For the text-containing cell, return its midpoint in (x, y) coordinate format. 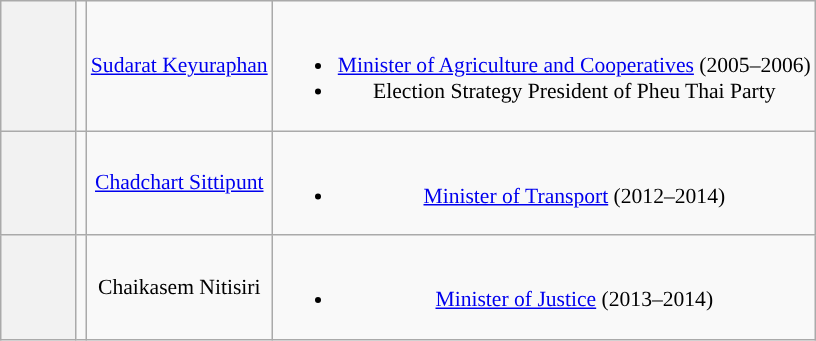
Minister of Transport (2012–2014) (544, 183)
Chadchart Sittipunt (180, 183)
Chaikasem Nitisiri (180, 287)
Minister of Justice (2013–2014) (544, 287)
Sudarat Keyuraphan (180, 66)
Minister of Agriculture and Cooperatives (2005–2006)Election Strategy President of Pheu Thai Party (544, 66)
